From the cell containing the given text, extract its center point as [X, Y] coordinate. 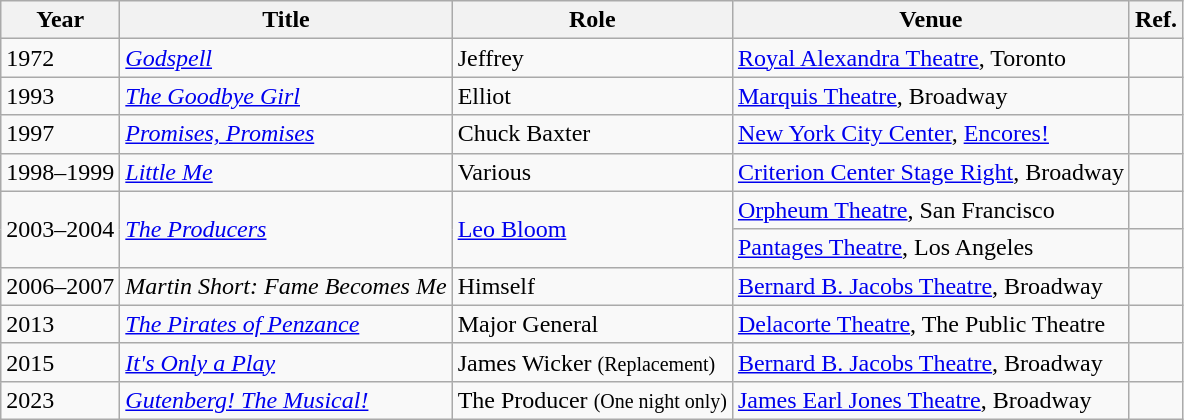
Title [286, 20]
Promises, Promises [286, 134]
Role [592, 20]
Venue [930, 20]
Major General [592, 324]
2013 [60, 324]
Godspell [286, 58]
2023 [60, 400]
It's Only a Play [286, 362]
Gutenberg! The Musical! [286, 400]
New York City Center, Encores! [930, 134]
Pantages Theatre, Los Angeles [930, 248]
1972 [60, 58]
The Producer (One night only) [592, 400]
The Producers [286, 229]
The Pirates of Penzance [286, 324]
The Goodbye Girl [286, 96]
Himself [592, 286]
Royal Alexandra Theatre, Toronto [930, 58]
James Earl Jones Theatre, Broadway [930, 400]
Orpheum Theatre, San Francisco [930, 210]
Delacorte Theatre, The Public Theatre [930, 324]
Chuck Baxter [592, 134]
Marquis Theatre, Broadway [930, 96]
1998–1999 [60, 172]
Year [60, 20]
Martin Short: Fame Becomes Me [286, 286]
2006–2007 [60, 286]
Various [592, 172]
2003–2004 [60, 229]
2015 [60, 362]
1997 [60, 134]
Elliot [592, 96]
Leo Bloom [592, 229]
Little Me [286, 172]
Ref. [1156, 20]
1993 [60, 96]
James Wicker (Replacement) [592, 362]
Criterion Center Stage Right, Broadway [930, 172]
Jeffrey [592, 58]
